For the text-containing cell, return its midpoint in [x, y] coordinate format. 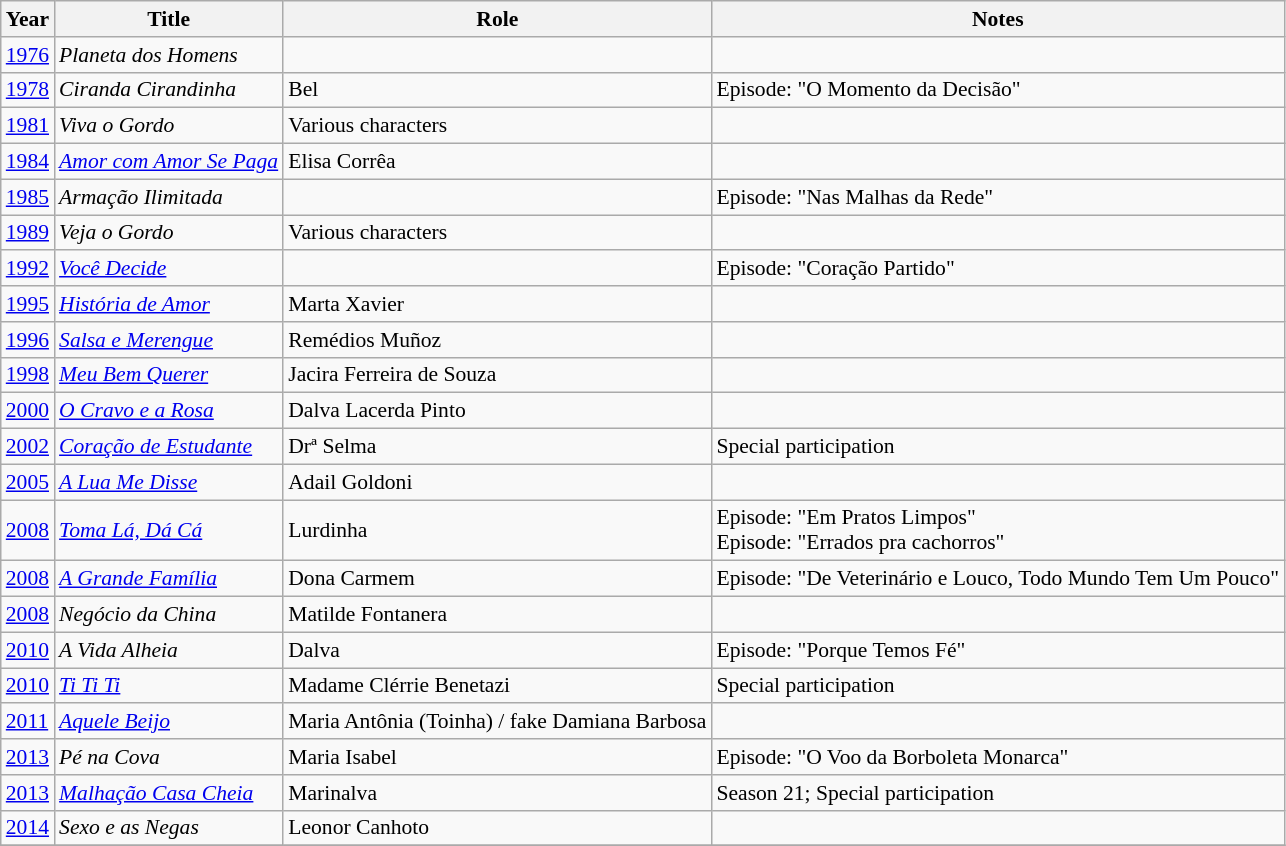
Elisa Corrêa [497, 162]
1984 [28, 162]
2002 [28, 447]
Viva o Gordo [168, 126]
Ciranda Cirandinha [168, 90]
A Grande Família [168, 579]
Remédios Muñoz [497, 340]
Episode: "Coração Partido" [998, 269]
Você Decide [168, 269]
1976 [28, 55]
Notes [998, 19]
Maria Isabel [497, 757]
Coração de Estudante [168, 447]
Episode: "Nas Malhas da Rede" [998, 197]
Planeta dos Homens [168, 55]
O Cravo e a Rosa [168, 411]
Title [168, 19]
Bel [497, 90]
Jacira Ferreira de Souza [497, 375]
Salsa e Merengue [168, 340]
Marinalva [497, 793]
1989 [28, 233]
Episode: "Porque Temos Fé" [998, 650]
1985 [28, 197]
Maria Antônia (Toinha) / fake Damiana Barbosa [497, 722]
Episode: "O Momento da Decisão" [998, 90]
Meu Bem Querer [168, 375]
Marta Xavier [497, 304]
2000 [28, 411]
2014 [28, 828]
Malhação Casa Cheia [168, 793]
Episode: "Em Pratos Limpos"Episode: "Errados pra cachorros" [998, 530]
Leonor Canhoto [497, 828]
Dona Carmem [497, 579]
Season 21; Special participation [998, 793]
Amor com Amor Se Paga [168, 162]
Toma Lá, Dá Cá [168, 530]
1992 [28, 269]
Role [497, 19]
2011 [28, 722]
Sexo e as Negas [168, 828]
Episode: "O Voo da Borboleta Monarca" [998, 757]
Veja o Gordo [168, 233]
Year [28, 19]
Aquele Beijo [168, 722]
Episode: "De Veterinário e Louco, Todo Mundo Tem Um Pouco" [998, 579]
2005 [28, 482]
Ti Ti Ti [168, 686]
Lurdinha [497, 530]
A Lua Me Disse [168, 482]
Adail Goldoni [497, 482]
Dalva Lacerda Pinto [497, 411]
Matilde Fontanera [497, 615]
Dalva [497, 650]
A Vida Alheia [168, 650]
1978 [28, 90]
História de Amor [168, 304]
1981 [28, 126]
Pé na Cova [168, 757]
Armação Ilimitada [168, 197]
1995 [28, 304]
Negócio da China [168, 615]
1996 [28, 340]
1998 [28, 375]
Drª Selma [497, 447]
Madame Clérrie Benetazi [497, 686]
